Detect which cell encompasses the target text, then output its (x, y) center coordinate. 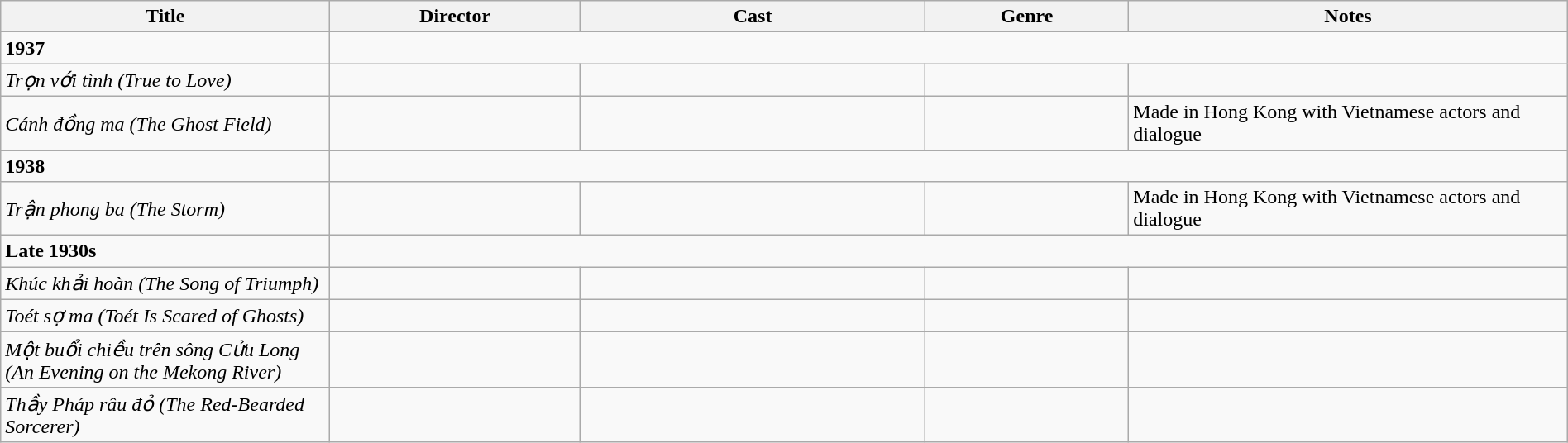
Director (455, 17)
Genre (1026, 17)
Một buổi chiều trên sông Cửu Long (An Evening on the Mekong River) (165, 360)
Title (165, 17)
Cánh đồng ma (The Ghost Field) (165, 122)
Trận phong ba (The Storm) (165, 208)
Notes (1348, 17)
1938 (165, 166)
Thầy Pháp râu đỏ (The Red-Bearded Sorcerer) (165, 415)
Trọn với tình (True to Love) (165, 80)
Khúc khải hoàn (The Song of Triumph) (165, 283)
Cast (753, 17)
Toét sợ ma (Toét Is Scared of Ghosts) (165, 316)
1937 (165, 48)
Late 1930s (165, 251)
